Scan for the cell matching the given text and deliver its (x, y) coordinate at center. 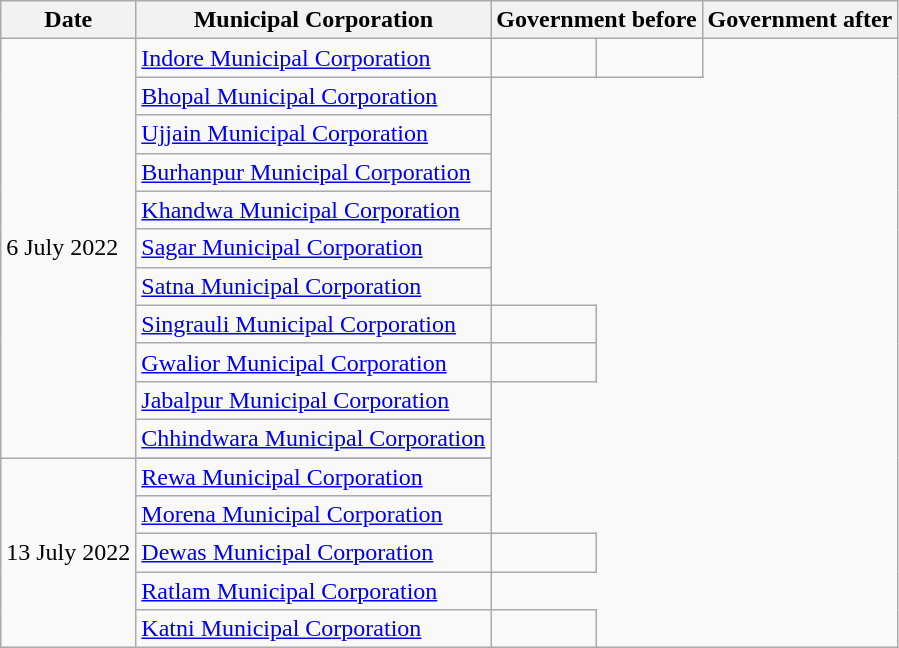
Dewas Municipal Corporation (314, 553)
Chhindwara Municipal Corporation (314, 438)
Date (68, 20)
Indore Municipal Corporation (314, 58)
Katni Municipal Corporation (314, 629)
Burhanpur Municipal Corporation (314, 172)
Morena Municipal Corporation (314, 515)
13 July 2022 (68, 553)
Government after (800, 20)
Satna Municipal Corporation (314, 286)
Municipal Corporation (314, 20)
Singrauli Municipal Corporation (314, 324)
Jabalpur Municipal Corporation (314, 400)
Ujjain Municipal Corporation (314, 134)
Ratlam Municipal Corporation (314, 591)
6 July 2022 (68, 248)
Bhopal Municipal Corporation (314, 96)
Gwalior Municipal Corporation (314, 362)
Government before (596, 20)
Khandwa Municipal Corporation (314, 210)
Sagar Municipal Corporation (314, 248)
Rewa Municipal Corporation (314, 477)
